Search for the cell housing the specified text and yield its (X, Y) center coordinate. 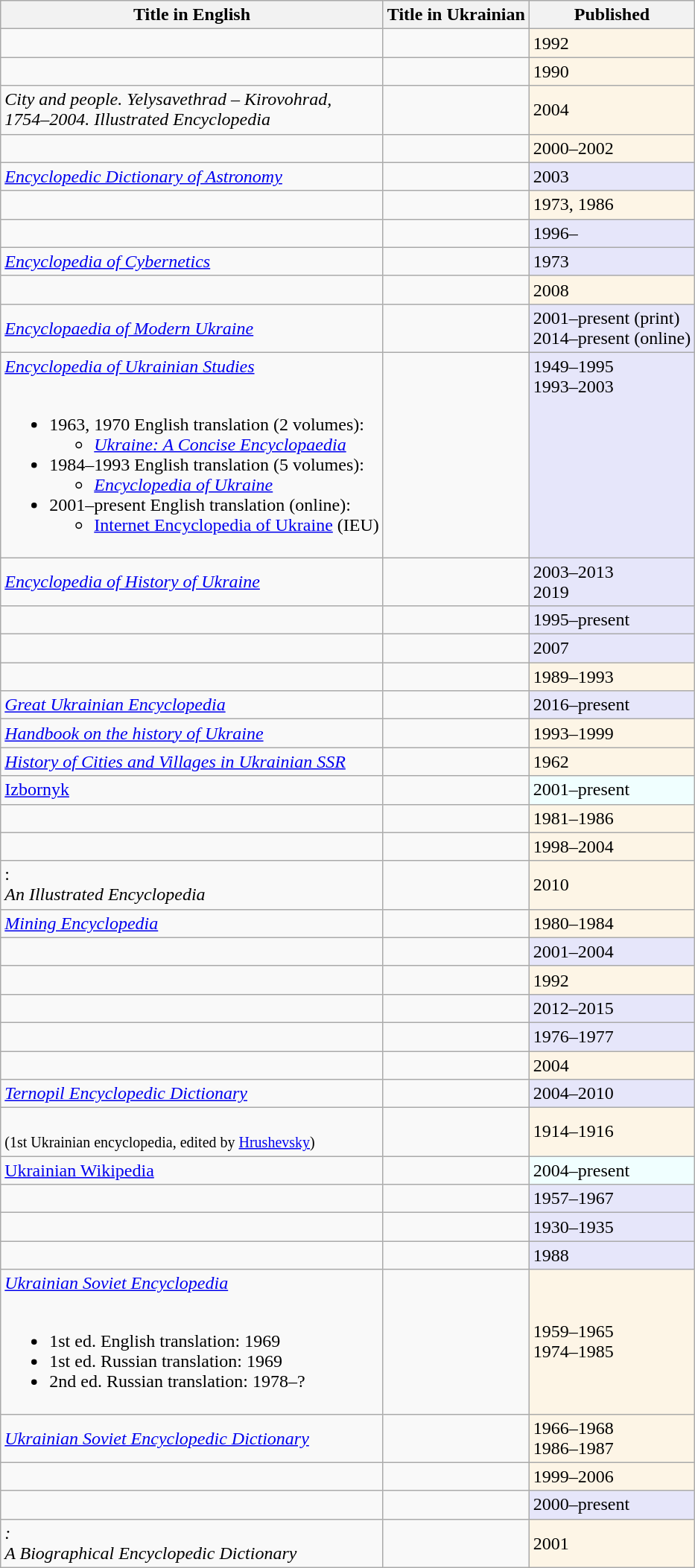
1976–1977 (612, 1036)
2001–2004 (612, 952)
Ternopil Encyclopedic Dictionary (192, 1094)
2003–20132019 (612, 581)
1973 (612, 261)
Encyclopedia of Cybernetics (192, 261)
Izbornyk (192, 790)
1959–19651974–1985 (612, 1342)
1949–19951993–2003 (612, 454)
Title in English (192, 15)
Encyclopaedia of Modern Ukraine (192, 328)
City and people. Yelysavethrad – Kirovohrad,1754–2004. Illustrated Encyclopedia (192, 110)
1980–1984 (612, 923)
:A Biographical Encyclopedic Dictionary (192, 1543)
(1st Ukrainian encyclopedia, edited by Hrushevsky) (192, 1132)
1981–1986 (612, 818)
1962 (612, 762)
Great Ukrainian Encyclopedia (192, 705)
2001–present (612, 790)
2000–2002 (612, 148)
1957–1967 (612, 1199)
1973, 1986 (612, 205)
2012–2015 (612, 1008)
2008 (612, 290)
:An Illustrated Encyclopedia (192, 885)
Encyclopedic Dictionary of Astronomy (192, 176)
Published (612, 15)
1989–1993 (612, 677)
1998–2004 (612, 847)
1914–1916 (612, 1132)
Handbook on the history of Ukraine (192, 733)
History of Cities and Villages in Ukrainian SSR (192, 762)
1999–2006 (612, 1476)
Ukrainian Wikipedia (192, 1170)
Mining Encyclopedia (192, 923)
Ukrainian Soviet Encyclopedia1st ed. English translation: 19691st ed. Russian translation: 19692nd ed. Russian translation: 1978–? (192, 1342)
2016–present (612, 705)
2007 (612, 648)
1993–1999 (612, 733)
1966–19681986–1987 (612, 1438)
2003 (612, 176)
2004–present (612, 1170)
1930–1935 (612, 1227)
2000–present (612, 1505)
2004–2010 (612, 1094)
1988 (612, 1255)
Ukrainian Soviet Encyclopedic Dictionary (192, 1438)
Title in Ukrainian (456, 15)
1990 (612, 71)
1996– (612, 233)
2010 (612, 885)
2001 (612, 1543)
1995–present (612, 620)
2001–present (print)2014–present (online) (612, 328)
Encyclopedia of History of Ukraine (192, 581)
